Detect which cell encompasses the target text, then output its [x, y] center coordinate. 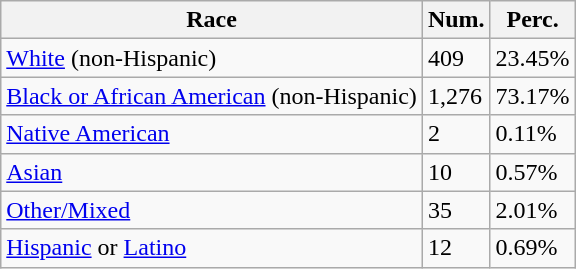
Hispanic or Latino [212, 248]
2 [456, 134]
2.01% [532, 210]
Black or African American (non-Hispanic) [212, 96]
0.57% [532, 172]
Num. [456, 20]
10 [456, 172]
1,276 [456, 96]
White (non-Hispanic) [212, 58]
409 [456, 58]
Other/Mixed [212, 210]
35 [456, 210]
Asian [212, 172]
0.69% [532, 248]
Native American [212, 134]
73.17% [532, 96]
23.45% [532, 58]
12 [456, 248]
Race [212, 20]
Perc. [532, 20]
0.11% [532, 134]
